For the text-containing cell, return its midpoint in (x, y) coordinate format. 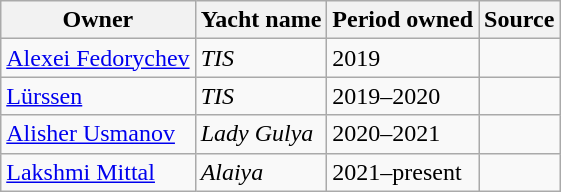
2019 (403, 58)
2021–present (403, 172)
2019–2020 (403, 96)
Alexei Fedorychev (98, 58)
Alaiya (261, 172)
Source (520, 20)
Lady Gulya (261, 134)
Period owned (403, 20)
Alisher Usmanov (98, 134)
Lakshmi Mittal (98, 172)
Yacht name (261, 20)
Owner (98, 20)
2020–2021 (403, 134)
Lürssen (98, 96)
